Extract the [X, Y] coordinate from the center of the cell holding the provided text.  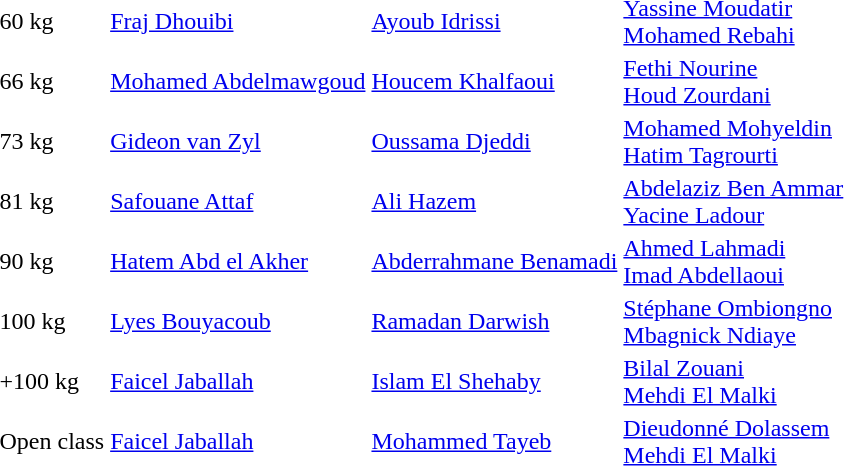
Lyes Bouyacoub [238, 322]
Ramadan Darwish [494, 322]
Oussama Djeddi [494, 142]
Mohamed Abdelmawgoud [238, 82]
Hatem Abd el Akher [238, 262]
Faicel Jaballah [238, 382]
Safouane Attaf [238, 202]
Houcem Khalfaoui [494, 82]
Gideon van Zyl [238, 142]
Ali Hazem [494, 202]
Abderrahmane Benamadi [494, 262]
Islam El Shehaby [494, 382]
